Detect which cell encompasses the target text, then output its (X, Y) center coordinate. 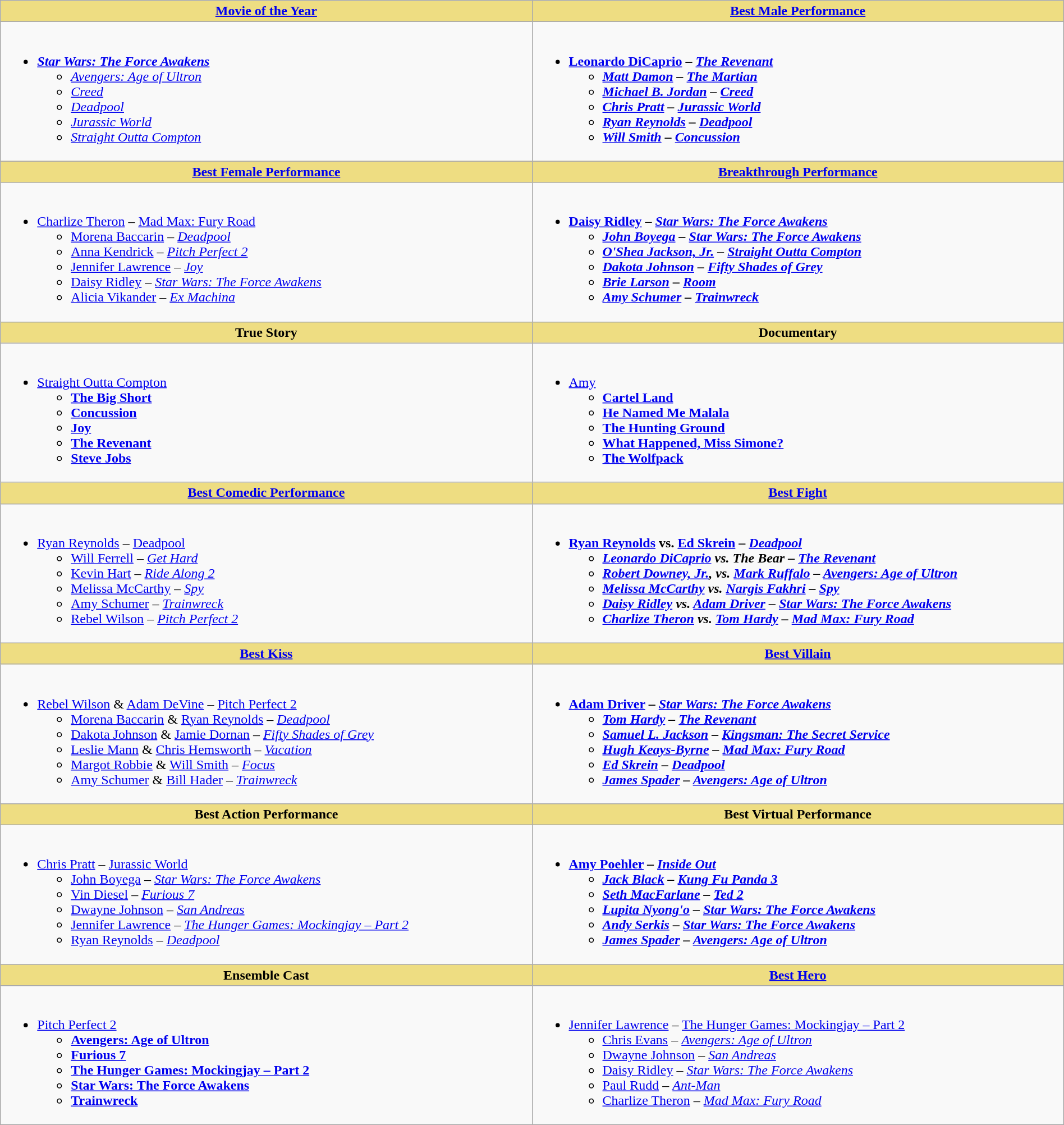
Documentary (798, 332)
Breakthrough Performance (798, 172)
True Story (266, 332)
Straight Outta ComptonThe Big ShortConcussionJoyThe RevenantSteve Jobs (266, 413)
Best Kiss (266, 653)
Ensemble Cast (266, 975)
Star Wars: The Force AwakensAvengers: Age of UltronCreedDeadpoolJurassic WorldStraight Outta Compton (266, 92)
Ryan Reynolds – DeadpoolWill Ferrell – Get HardKevin Hart – Ride Along 2Melissa McCarthy – SpyAmy Schumer – TrainwreckRebel Wilson – Pitch Perfect 2 (266, 573)
AmyCartel LandHe Named Me MalalaThe Hunting GroundWhat Happened, Miss Simone?The Wolfpack (798, 413)
Best Hero (798, 975)
Best Virtual Performance (798, 814)
Pitch Perfect 2Avengers: Age of UltronFurious 7The Hunger Games: Mockingjay – Part 2Star Wars: The Force AwakensTrainwreck (266, 1055)
Best Male Performance (798, 11)
Best Female Performance (266, 172)
Movie of the Year (266, 11)
Best Action Performance (266, 814)
Best Comedic Performance (266, 493)
Best Villain (798, 653)
Best Fight (798, 493)
